Output the (x, y) coordinate of the center of the cell containing the given text.  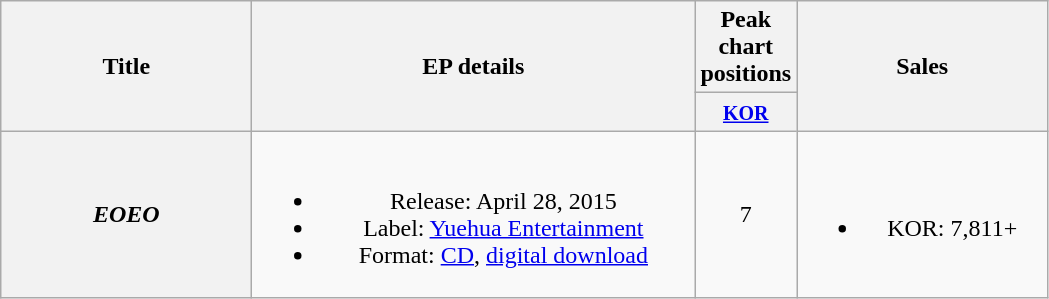
KOR (746, 112)
Release: April 28, 2015Label: Yuehua EntertainmentFormat: CD, digital download (474, 214)
Sales (922, 66)
EP details (474, 66)
KOR: 7,811+ (922, 214)
Title (126, 66)
EOEO (126, 214)
7 (746, 214)
Peak chart positions (746, 47)
